From the cell containing the given text, extract its center point as (x, y) coordinate. 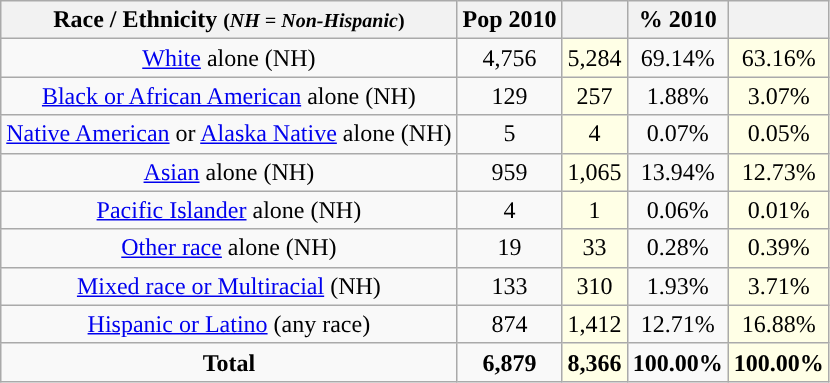
8,366 (594, 362)
0.06% (678, 210)
33 (594, 248)
Hispanic or Latino (any race) (229, 324)
Asian alone (NH) (229, 172)
129 (510, 96)
Other race alone (NH) (229, 248)
White alone (NH) (229, 58)
% 2010 (678, 20)
0.28% (678, 248)
5,284 (594, 58)
310 (594, 286)
5 (510, 134)
Mixed race or Multiracial (NH) (229, 286)
12.73% (778, 172)
Pop 2010 (510, 20)
1.93% (678, 286)
1.88% (678, 96)
1,412 (594, 324)
Pacific Islander alone (NH) (229, 210)
Black or African American alone (NH) (229, 96)
1 (594, 210)
0.05% (778, 134)
Race / Ethnicity (NH = Non-Hispanic) (229, 20)
Total (229, 362)
Native American or Alaska Native alone (NH) (229, 134)
4,756 (510, 58)
16.88% (778, 324)
69.14% (678, 58)
3.07% (778, 96)
1,065 (594, 172)
3.71% (778, 286)
12.71% (678, 324)
13.94% (678, 172)
257 (594, 96)
6,879 (510, 362)
0.07% (678, 134)
0.01% (778, 210)
0.39% (778, 248)
63.16% (778, 58)
19 (510, 248)
874 (510, 324)
959 (510, 172)
133 (510, 286)
